Detect which cell encompasses the target text, then output its (X, Y) center coordinate. 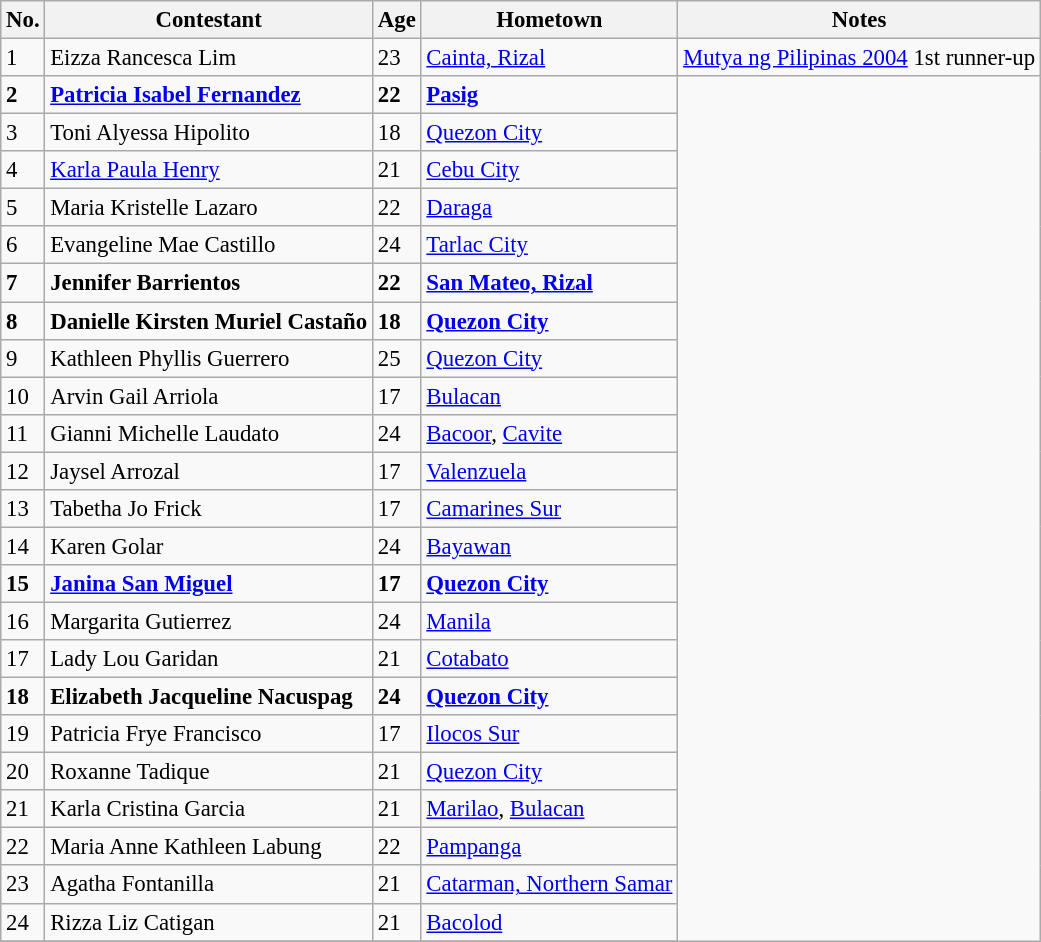
Karen Golar (209, 546)
15 (23, 584)
5 (23, 208)
Elizabeth Jacqueline Nacuspag (209, 697)
Ilocos Sur (550, 734)
Jaysel Arrozal (209, 471)
Cebu City (550, 170)
Agatha Fontanilla (209, 885)
Pasig (550, 95)
20 (23, 772)
25 (396, 358)
Bacoor, Cavite (550, 433)
Karla Paula Henry (209, 170)
4 (23, 170)
Patricia Isabel Fernandez (209, 95)
Roxanne Tadique (209, 772)
Tabetha Jo Frick (209, 509)
Toni Alyessa Hipolito (209, 133)
Maria Kristelle Lazaro (209, 208)
No. (23, 20)
Maria Anne Kathleen Labung (209, 847)
Evangeline Mae Castillo (209, 245)
Hometown (550, 20)
Bulacan (550, 396)
Age (396, 20)
10 (23, 396)
6 (23, 245)
Karla Cristina Garcia (209, 809)
13 (23, 509)
14 (23, 546)
Mutya ng Pilipinas 2004 1st runner-up (860, 58)
Lady Lou Garidan (209, 659)
Danielle Kirsten Muriel Castaño (209, 321)
8 (23, 321)
Daraga (550, 208)
Patricia Frye Francisco (209, 734)
Janina San Miguel (209, 584)
3 (23, 133)
1 (23, 58)
Pampanga (550, 847)
Notes (860, 20)
Catarman, Northern Samar (550, 885)
11 (23, 433)
Jennifer Barrientos (209, 283)
Bayawan (550, 546)
Eizza Rancesca Lim (209, 58)
Margarita Gutierrez (209, 621)
16 (23, 621)
San Mateo, Rizal (550, 283)
19 (23, 734)
Arvin Gail Arriola (209, 396)
Bacolod (550, 922)
Contestant (209, 20)
Kathleen Phyllis Guerrero (209, 358)
Cotabato (550, 659)
Valenzuela (550, 471)
Camarines Sur (550, 509)
Rizza Liz Catigan (209, 922)
9 (23, 358)
12 (23, 471)
Gianni Michelle Laudato (209, 433)
7 (23, 283)
2 (23, 95)
Marilao, Bulacan (550, 809)
Manila (550, 621)
Tarlac City (550, 245)
Cainta, Rizal (550, 58)
